Pinpoint the cell where the given text exists, returning its [X, Y] midpoint coordinate. 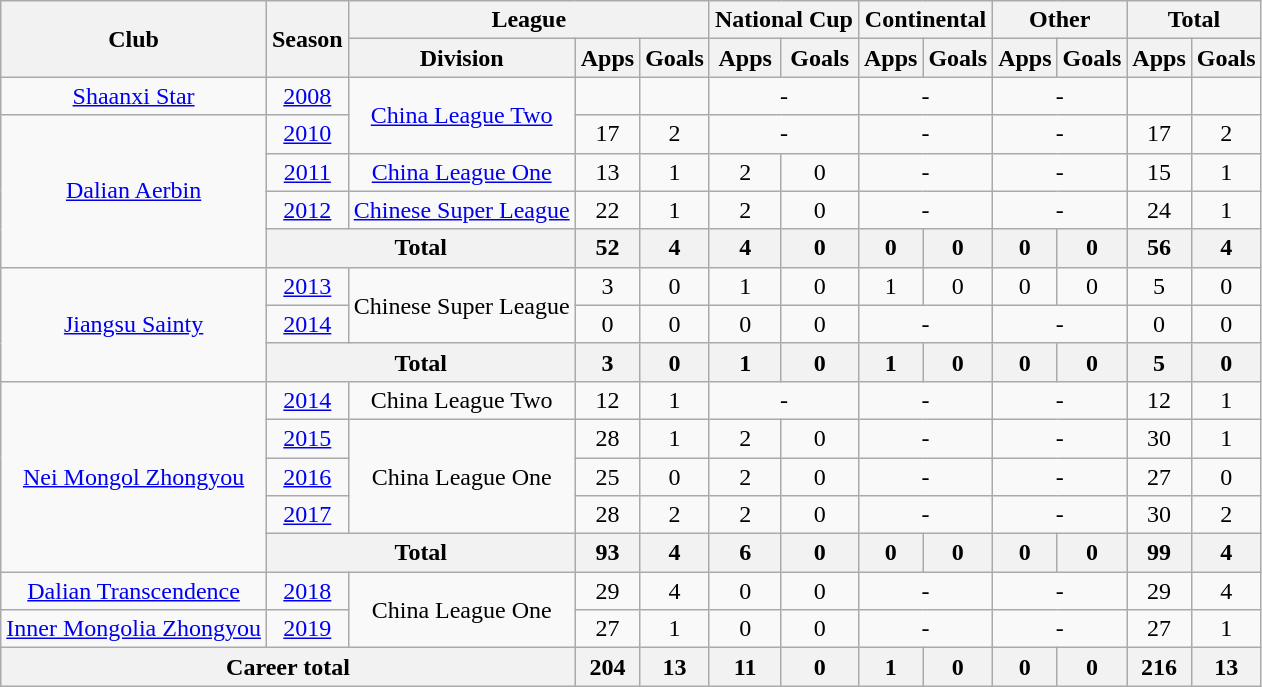
Season [307, 39]
League [528, 20]
Nei Mongol Zhongyou [134, 476]
Shaanxi Star [134, 96]
6 [745, 553]
2019 [307, 629]
Dalian Transcendence [134, 591]
Other [1060, 20]
15 [1159, 172]
24 [1159, 210]
56 [1159, 248]
52 [607, 248]
2011 [307, 172]
2016 [307, 477]
Inner Mongolia Zhongyou [134, 629]
99 [1159, 553]
National Cup [784, 20]
2015 [307, 438]
2018 [307, 591]
2017 [307, 515]
Career total [288, 667]
2010 [307, 134]
2012 [307, 210]
2008 [307, 96]
2013 [307, 286]
Continental [925, 20]
Division [462, 58]
204 [607, 667]
Club [134, 39]
11 [745, 667]
25 [607, 477]
216 [1159, 667]
Dalian Aerbin [134, 191]
22 [607, 210]
93 [607, 553]
Jiangsu Sainty [134, 324]
